Detect which cell encompasses the target text, then output its [x, y] center coordinate. 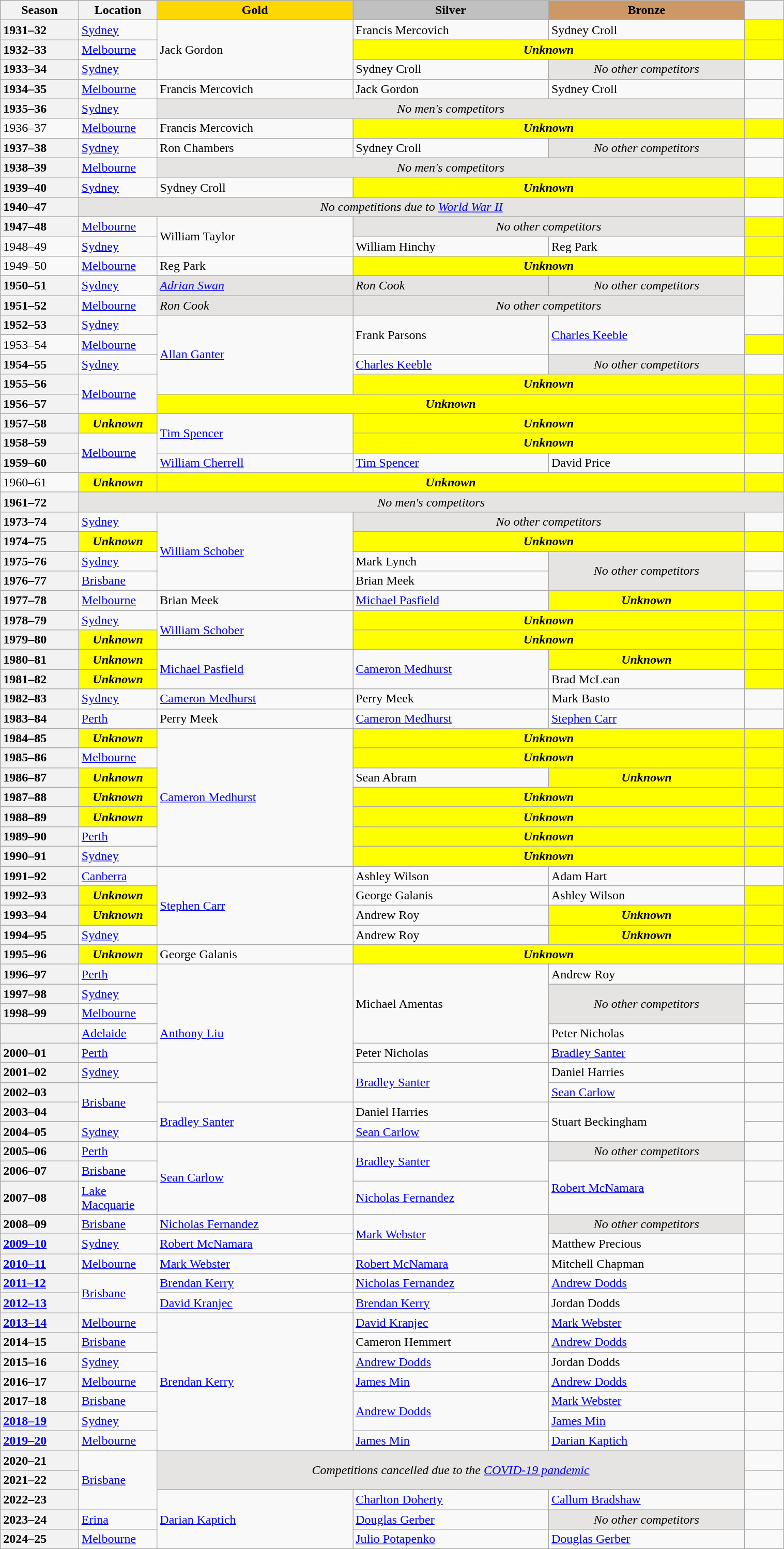
Competitions cancelled due to the COVID-19 pandemic [451, 1470]
2002–03 [40, 1092]
1985–86 [40, 758]
Anthony Liu [255, 1033]
1989–90 [40, 836]
2000–01 [40, 1053]
2023–24 [40, 1519]
1996–97 [40, 974]
2001–02 [40, 1072]
1978–79 [40, 620]
1995–96 [40, 955]
Lake Macquarie [118, 1197]
Adelaide [118, 1033]
1957–58 [40, 423]
1979–80 [40, 640]
2020–21 [40, 1460]
2017–18 [40, 1401]
1983–84 [40, 718]
1933–34 [40, 69]
1994–95 [40, 935]
Mitchell Chapman [646, 1264]
Sean Abram [451, 777]
2004–05 [40, 1131]
1954–55 [40, 364]
1992–93 [40, 896]
Silver [451, 10]
2022–23 [40, 1499]
1976–77 [40, 581]
Ron Chambers [255, 148]
1958–59 [40, 443]
1993–94 [40, 915]
1984–85 [40, 738]
Mark Basto [646, 699]
1998–99 [40, 1014]
1934–35 [40, 89]
2021–22 [40, 1480]
2015–16 [40, 1362]
Canberra [118, 876]
2013–14 [40, 1323]
2018–19 [40, 1421]
1981–82 [40, 679]
Julio Potapenko [451, 1539]
Mark Lynch [451, 561]
Callum Bradshaw [646, 1499]
1961–72 [40, 502]
1948–49 [40, 247]
Charlton Doherty [451, 1499]
1959–60 [40, 463]
1990–91 [40, 856]
2011–12 [40, 1283]
2005–06 [40, 1151]
David Price [646, 463]
1953–54 [40, 345]
Allan Ganter [255, 355]
2006–07 [40, 1171]
1937–38 [40, 148]
1940–47 [40, 207]
1936–37 [40, 128]
1956–57 [40, 404]
1986–87 [40, 777]
1982–83 [40, 699]
2010–11 [40, 1264]
2008–09 [40, 1224]
1974–75 [40, 541]
2007–08 [40, 1197]
2009–10 [40, 1244]
2016–17 [40, 1382]
1977–78 [40, 601]
2014–15 [40, 1342]
1932–33 [40, 50]
1931–32 [40, 30]
Season [40, 10]
1975–76 [40, 561]
Bronze [646, 10]
1950–51 [40, 286]
2012–13 [40, 1303]
2019–20 [40, 1440]
1987–88 [40, 797]
Michael Amentas [451, 1004]
Frank Parsons [451, 335]
1939–40 [40, 187]
Erina [118, 1519]
1991–92 [40, 876]
1949–50 [40, 266]
Matthew Precious [646, 1244]
1955–56 [40, 384]
1947–48 [40, 226]
William Taylor [255, 236]
1951–52 [40, 305]
1980–81 [40, 660]
Stuart Beckingham [646, 1122]
2003–04 [40, 1112]
William Cherrell [255, 463]
Cameron Hemmert [451, 1342]
Location [118, 10]
1973–74 [40, 522]
William Hinchy [451, 247]
1997–98 [40, 994]
Brad McLean [646, 679]
1960–61 [40, 482]
Gold [255, 10]
1952–53 [40, 325]
1935–36 [40, 109]
Adrian Swan [255, 286]
2024–25 [40, 1539]
No competitions due to World War II [411, 207]
1938–39 [40, 167]
1988–89 [40, 817]
Adam Hart [646, 876]
